Scan for the cell matching the given text and deliver its [x, y] coordinate at center. 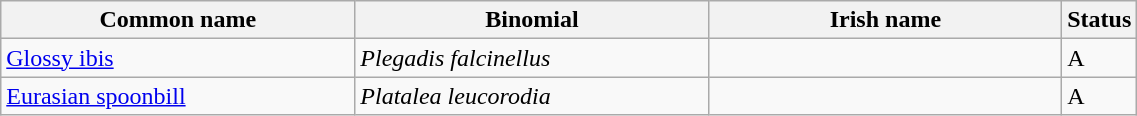
Binomial [532, 20]
Plegadis falcinellus [532, 58]
Status [1100, 20]
Common name [178, 20]
Irish name [886, 20]
Glossy ibis [178, 58]
Eurasian spoonbill [178, 96]
Platalea leucorodia [532, 96]
